Detect which cell encompasses the target text, then output its [x, y] center coordinate. 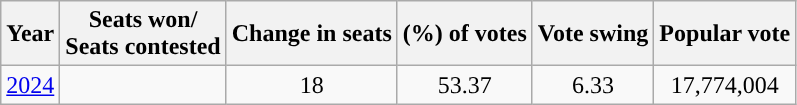
Year [30, 34]
Popular vote [725, 34]
Vote swing [593, 34]
6.33 [593, 85]
17,774,004 [725, 85]
(%) of votes [464, 34]
Seats won/Seats contested [143, 34]
2024 [30, 85]
53.37 [464, 85]
Change in seats [312, 34]
18 [312, 85]
